Determine the [X, Y] coordinate at the center of the cell enclosing the given text.  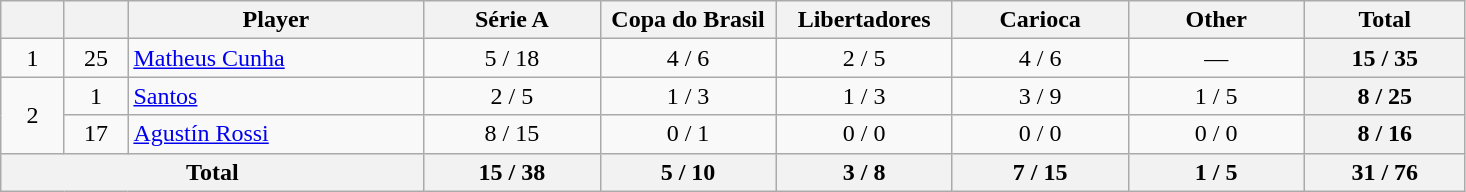
Copa do Brasil [688, 20]
Other [1216, 20]
Carioca [1040, 20]
Libertadores [864, 20]
8 / 16 [1384, 134]
Santos [276, 96]
5 / 18 [512, 58]
— [1216, 58]
Matheus Cunha [276, 58]
Agustín Rossi [276, 134]
31 / 76 [1384, 172]
17 [96, 134]
8 / 15 [512, 134]
8 / 25 [1384, 96]
15 / 38 [512, 172]
3 / 9 [1040, 96]
3 / 8 [864, 172]
Player [276, 20]
Série A [512, 20]
15 / 35 [1384, 58]
5 / 10 [688, 172]
25 [96, 58]
2 [33, 115]
7 / 15 [1040, 172]
0 / 1 [688, 134]
